Return the [x, y] coordinate for the center point of the cell that contains the specified text.  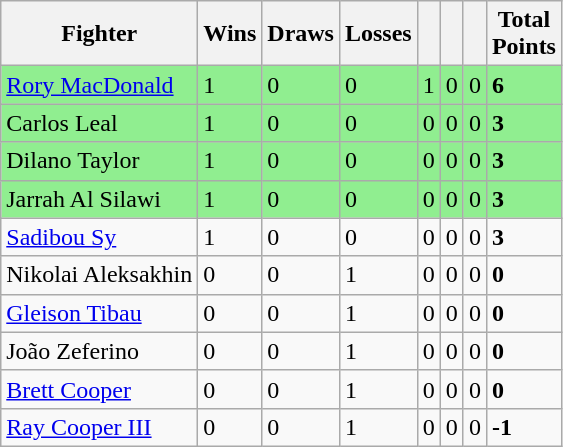
Rory MacDonald [100, 85]
Gleison Tibau [100, 313]
Jarrah Al Silawi [100, 199]
Total Points [524, 34]
Brett Cooper [100, 389]
João Zeferino [100, 351]
Draws [301, 34]
Nikolai Aleksakhin [100, 275]
Sadibou Sy [100, 237]
Ray Cooper III [100, 427]
6 [524, 85]
Dilano Taylor [100, 161]
Wins [230, 34]
Fighter [100, 34]
Carlos Leal [100, 123]
-1 [524, 427]
Losses [378, 34]
